Identify which cell holds the provided text, then report its (X, Y) central coordinate. 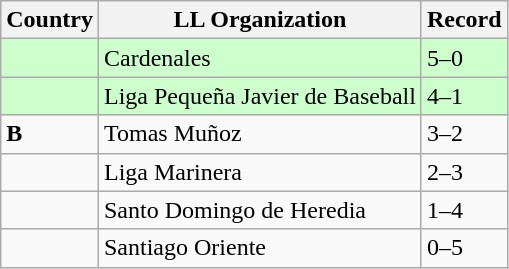
Liga Marinera (260, 172)
Country (50, 20)
B (50, 134)
1–4 (464, 210)
Cardenales (260, 58)
Tomas Muñoz (260, 134)
4–1 (464, 96)
LL Organization (260, 20)
2–3 (464, 172)
Santo Domingo de Heredia (260, 210)
5–0 (464, 58)
0–5 (464, 248)
Record (464, 20)
Liga Pequeña Javier de Baseball (260, 96)
Santiago Oriente (260, 248)
3–2 (464, 134)
